Scan for the cell matching the given text and deliver its (X, Y) coordinate at center. 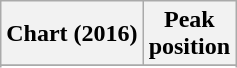
Peak position (189, 34)
Chart (2016) (72, 34)
